Scan for the cell matching the given text and deliver its [X, Y] coordinate at center. 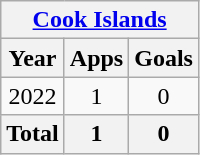
Year [33, 58]
Cook Islands [100, 20]
Apps [96, 58]
2022 [33, 96]
Goals [164, 58]
Total [33, 134]
